Detect which cell encompasses the target text, then output its (X, Y) center coordinate. 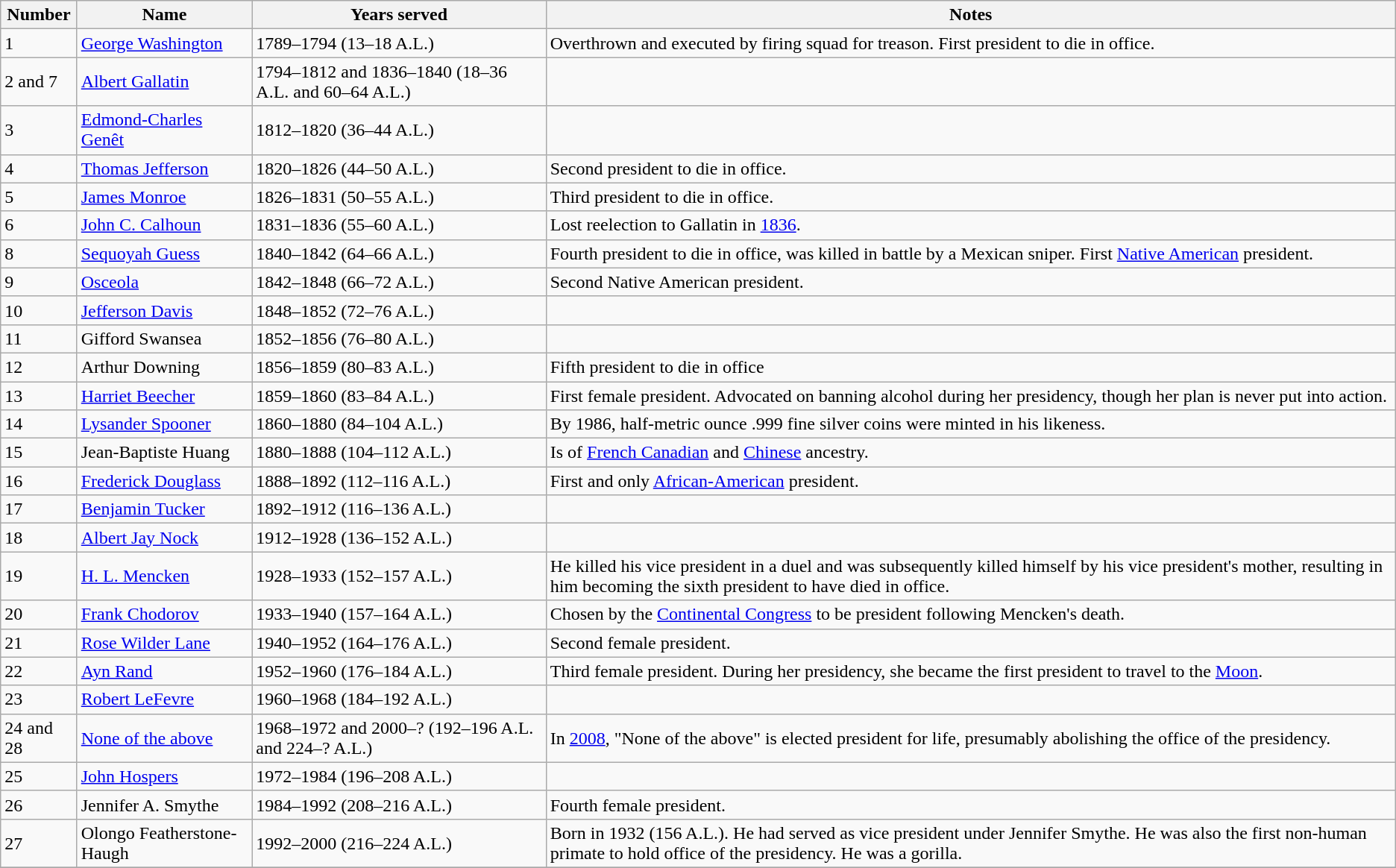
1842–1848 (66–72 A.L.) (399, 282)
Thomas Jefferson (164, 169)
6 (39, 225)
1888–1892 (112–116 A.L.) (399, 481)
25 (39, 776)
Third president to die in office. (971, 197)
John Hospers (164, 776)
George Washington (164, 43)
18 (39, 538)
Fourth president to die in office, was killed in battle by a Mexican sniper. First Native American president. (971, 254)
14 (39, 424)
1984–1992 (208–216 A.L.) (399, 805)
1831–1836 (55–60 A.L.) (399, 225)
Name (164, 15)
4 (39, 169)
Lysander Spooner (164, 424)
John C. Calhoun (164, 225)
1859–1860 (83–84 A.L.) (399, 396)
1794–1812 and 1836–1840 (18–36 A.L. and 60–64 A.L.) (399, 82)
Number (39, 15)
1880–1888 (104–112 A.L.) (399, 453)
Third female president. During her presidency, she became the first president to travel to the Moon. (971, 671)
12 (39, 367)
Arthur Downing (164, 367)
21 (39, 643)
1852–1856 (76–80 A.L.) (399, 339)
Jean-Baptiste Huang (164, 453)
26 (39, 805)
Second Native American president. (971, 282)
Albert Jay Nock (164, 538)
22 (39, 671)
5 (39, 197)
Osceola (164, 282)
16 (39, 481)
Overthrown and executed by firing squad for treason. First president to die in office. (971, 43)
10 (39, 310)
1933–1940 (157–164 A.L.) (399, 614)
Olongo Featherstone-Haugh (164, 843)
Rose Wilder Lane (164, 643)
1840–1842 (64–66 A.L.) (399, 254)
1992–2000 (216–224 A.L.) (399, 843)
Sequoyah Guess (164, 254)
Benjamin Tucker (164, 509)
Years served (399, 15)
24 and 28 (39, 738)
11 (39, 339)
First female president. Advocated on banning alcohol during her presidency, though her plan is never put into action. (971, 396)
15 (39, 453)
Jennifer A. Smythe (164, 805)
Chosen by the Continental Congress to be president following Mencken's death. (971, 614)
Gifford Swansea (164, 339)
H. L. Mencken (164, 576)
1892–1912 (116–136 A.L.) (399, 509)
19 (39, 576)
1812–1820 (36–44 A.L.) (399, 130)
1856–1859 (80–83 A.L.) (399, 367)
None of the above (164, 738)
Edmond-Charles Genêt (164, 130)
Frederick Douglass (164, 481)
8 (39, 254)
Second president to die in office. (971, 169)
20 (39, 614)
Jefferson Davis (164, 310)
In 2008, "None of the above" is elected president for life, presumably abolishing the office of the presidency. (971, 738)
27 (39, 843)
1826–1831 (50–55 A.L.) (399, 197)
1972–1984 (196–208 A.L.) (399, 776)
Albert Gallatin (164, 82)
Is of French Canadian and Chinese ancestry. (971, 453)
13 (39, 396)
1928–1933 (152–157 A.L.) (399, 576)
3 (39, 130)
17 (39, 509)
1960–1968 (184–192 A.L.) (399, 699)
1912–1928 (136–152 A.L.) (399, 538)
Lost reelection to Gallatin in 1836. (971, 225)
Robert LeFevre (164, 699)
1952–1960 (176–184 A.L.) (399, 671)
First and only African-American president. (971, 481)
Ayn Rand (164, 671)
1 (39, 43)
Notes (971, 15)
Harriet Beecher (164, 396)
1860–1880 (84–104 A.L.) (399, 424)
2 and 7 (39, 82)
1848–1852 (72–76 A.L.) (399, 310)
Frank Chodorov (164, 614)
1940–1952 (164–176 A.L.) (399, 643)
23 (39, 699)
1789–1794 (13–18 A.L.) (399, 43)
James Monroe (164, 197)
1968–1972 and 2000–? (192–196 A.L. and 224–? A.L.) (399, 738)
By 1986, half-metric ounce .999 fine silver coins were minted in his likeness. (971, 424)
Fifth president to die in office (971, 367)
9 (39, 282)
1820–1826 (44–50 A.L.) (399, 169)
Fourth female president. (971, 805)
Second female president. (971, 643)
